Determine the [X, Y] coordinate at the center of the cell enclosing the given text.  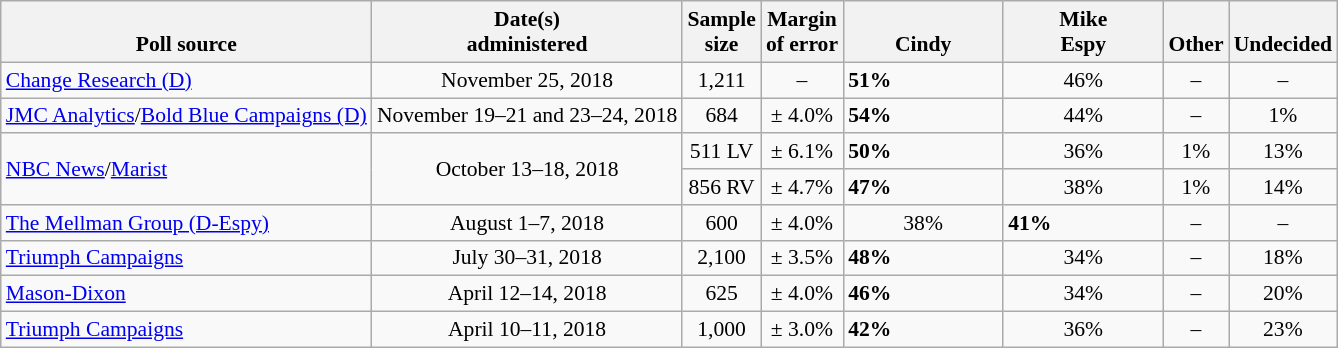
± 3.5% [802, 258]
October 13–18, 2018 [527, 170]
MikeEspy [1083, 32]
856 RV [721, 187]
± 3.0% [802, 330]
14% [1283, 187]
600 [721, 223]
13% [1283, 152]
48% [923, 258]
± 4.7% [802, 187]
23% [1283, 330]
JMC Analytics/Bold Blue Campaigns (D) [186, 116]
July 30–31, 2018 [527, 258]
Marginof error [802, 32]
NBC News/Marist [186, 170]
Mason-Dixon [186, 294]
Cindy [923, 32]
November 19–21 and 23–24, 2018 [527, 116]
20% [1283, 294]
Change Research (D) [186, 80]
41% [1083, 223]
± 6.1% [802, 152]
August 1–7, 2018 [527, 223]
1,211 [721, 80]
November 25, 2018 [527, 80]
Date(s)administered [527, 32]
54% [923, 116]
50% [923, 152]
44% [1083, 116]
684 [721, 116]
625 [721, 294]
511 LV [721, 152]
The Mellman Group (D-Espy) [186, 223]
Samplesize [721, 32]
1,000 [721, 330]
51% [923, 80]
Poll source [186, 32]
47% [923, 187]
April 10–11, 2018 [527, 330]
April 12–14, 2018 [527, 294]
18% [1283, 258]
2,100 [721, 258]
Undecided [1283, 32]
Other [1196, 32]
42% [923, 330]
